Return [x, y] of the center of cell containing provided text 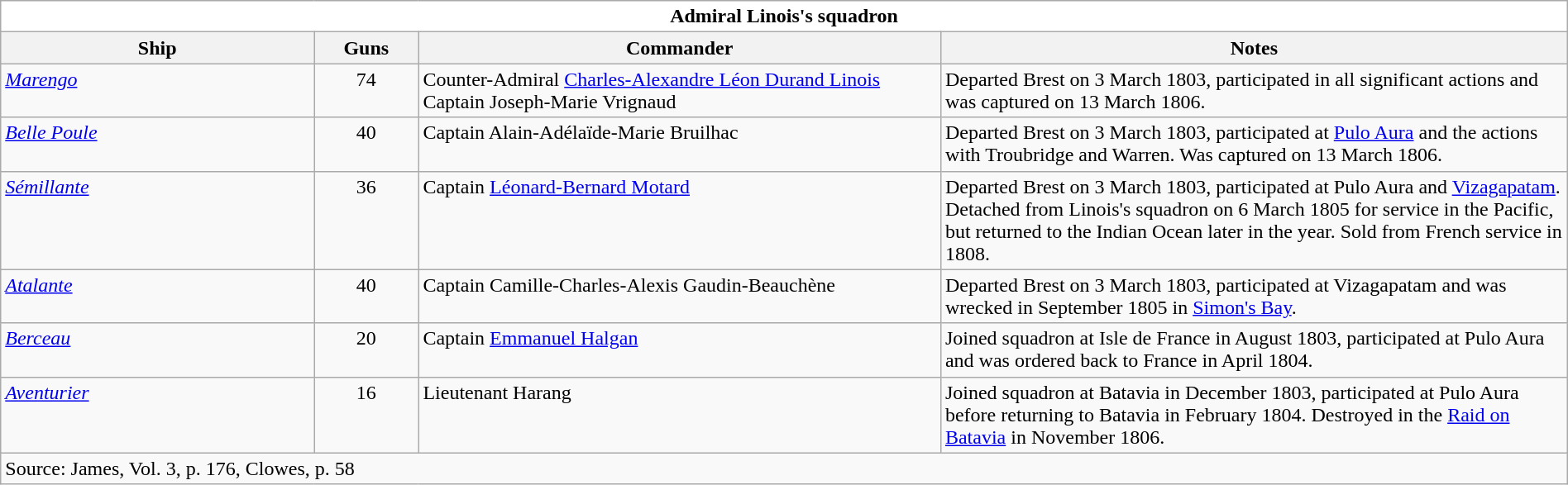
16 [366, 415]
Belle Poule [157, 144]
Departed Brest on 3 March 1803, participated in all significant actions and was captured on 13 March 1806. [1254, 91]
Sémillante [157, 220]
Source: James, Vol. 3, p. 176, Clowes, p. 58 [784, 468]
Marengo [157, 91]
Captain Camille-Charles-Alexis Gaudin-Beauchène [680, 296]
Departed Brest on 3 March 1803, participated at Pulo Aura and the actions with Troubridge and Warren. Was captured on 13 March 1806. [1254, 144]
Atalante [157, 296]
Guns [366, 48]
Berceau [157, 350]
Captain Alain-Adélaïde-Marie Bruilhac [680, 144]
Captain Emmanuel Halgan [680, 350]
Lieutenant Harang [680, 415]
Aventurier [157, 415]
Ship [157, 48]
Captain Léonard-Bernard Motard [680, 220]
Joined squadron at Isle de France in August 1803, participated at Pulo Aura and was ordered back to France in April 1804. [1254, 350]
Departed Brest on 3 March 1803, participated at Vizagapatam and was wrecked in September 1805 in Simon's Bay. [1254, 296]
74 [366, 91]
Commander [680, 48]
Notes [1254, 48]
Admiral Linois's squadron [784, 17]
20 [366, 350]
36 [366, 220]
Counter-Admiral Charles-Alexandre Léon Durand LinoisCaptain Joseph-Marie Vrignaud [680, 91]
